Output the (x, y) coordinate of the center of the cell containing the given text.  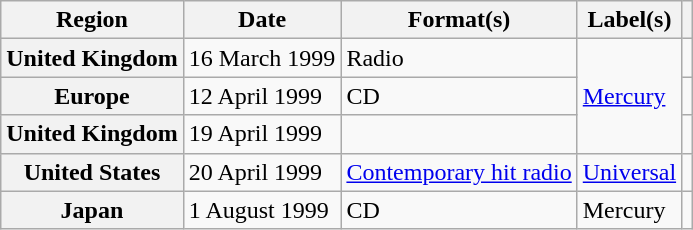
United States (92, 172)
Japan (92, 210)
Europe (92, 96)
Label(s) (629, 20)
Region (92, 20)
Format(s) (459, 20)
19 April 1999 (262, 134)
1 August 1999 (262, 210)
Universal (629, 172)
16 March 1999 (262, 58)
Radio (459, 58)
Date (262, 20)
12 April 1999 (262, 96)
20 April 1999 (262, 172)
Contemporary hit radio (459, 172)
